Provide the (x, y) coordinate of the cell's center where the given text is located.  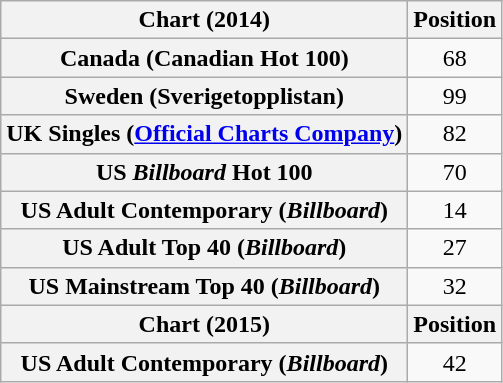
US Billboard Hot 100 (204, 172)
US Mainstream Top 40 (Billboard) (204, 286)
UK Singles (Official Charts Company) (204, 134)
99 (455, 96)
32 (455, 286)
14 (455, 210)
70 (455, 172)
Sweden (Sverigetopplistan) (204, 96)
Chart (2014) (204, 20)
27 (455, 248)
42 (455, 362)
Chart (2015) (204, 324)
68 (455, 58)
US Adult Top 40 (Billboard) (204, 248)
Canada (Canadian Hot 100) (204, 58)
82 (455, 134)
